Pinpoint the cell where the given text exists, returning its [X, Y] midpoint coordinate. 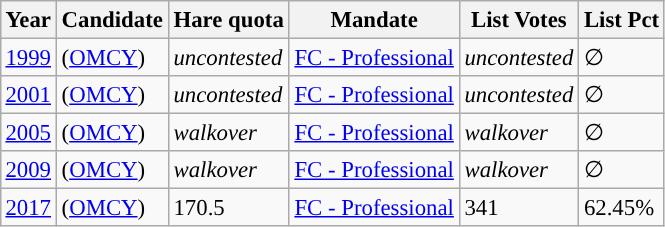
Mandate [374, 20]
2017 [28, 208]
2001 [28, 95]
Candidate [112, 20]
List Votes [518, 20]
341 [518, 208]
List Pct [622, 20]
Year [28, 20]
Hare quota [228, 20]
170.5 [228, 208]
2009 [28, 170]
1999 [28, 57]
62.45% [622, 208]
2005 [28, 133]
